Provide the [X, Y] coordinate of the cell's center where the given text is located.  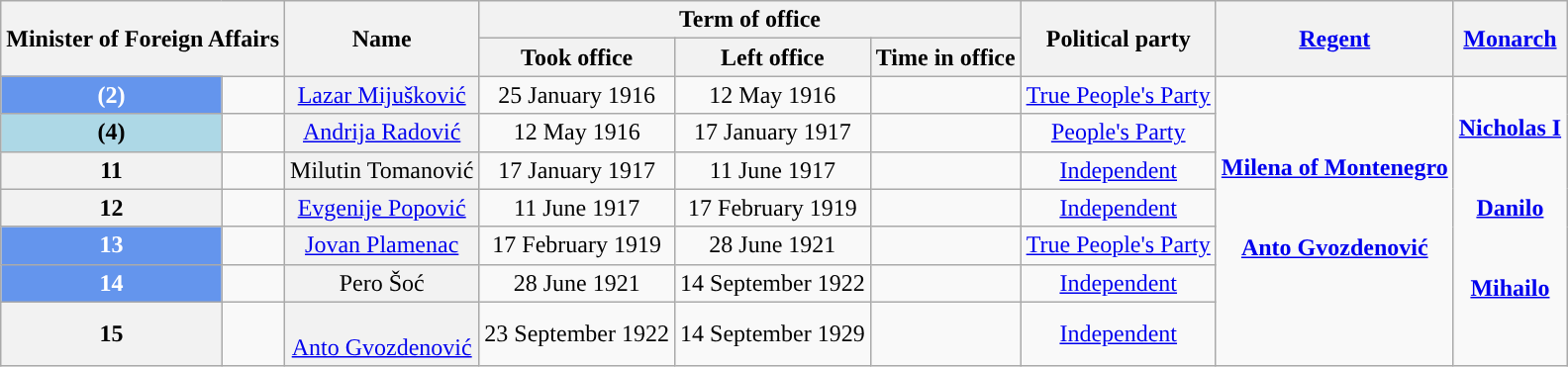
(4) [111, 133]
12 [111, 208]
(2) [111, 95]
Evgenije Popović [382, 208]
Nicholas IDaniloMihailo [1510, 222]
14 September 1922 [773, 283]
Andrija Radović [382, 133]
Took office [577, 57]
Milutin Tomanović [382, 170]
Anto Gvozdenović [382, 334]
25 January 1916 [577, 95]
Regent [1334, 39]
14 [111, 283]
15 [111, 334]
Left office [773, 57]
Pero Šoć [382, 283]
14 September 1929 [773, 334]
Monarch [1510, 39]
11 [111, 170]
Minister of Foreign Affairs [143, 39]
Name [382, 39]
Milena of Montenegro Anto Gvozdenović [1334, 222]
Term of office [750, 20]
People's Party [1119, 133]
23 September 1922 [577, 334]
13 [111, 245]
Time in office [945, 57]
Lazar Mijušković [382, 95]
Political party [1119, 39]
Jovan Plamenac [382, 245]
